Identify which cell holds the provided text, then report its (x, y) central coordinate. 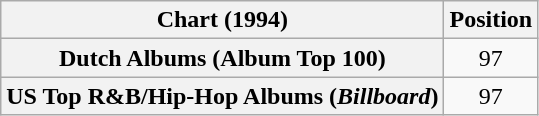
US Top R&B/Hip-Hop Albums (Billboard) (222, 96)
Dutch Albums (Album Top 100) (222, 58)
Chart (1994) (222, 20)
Position (491, 20)
